Find where the given text appears and provide that cell's center as [x, y] coordinate. 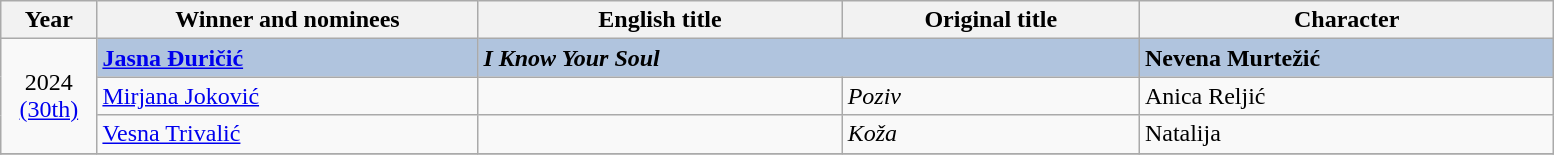
Koža [990, 134]
Original title [990, 20]
Jasna Đuričić [288, 58]
Winner and nominees [288, 20]
Anica Reljić [1346, 96]
Mirjana Joković [288, 96]
Nevena Murtežić [1346, 58]
Vesna Trivalić [288, 134]
Character [1346, 20]
Natalija [1346, 134]
English title [660, 20]
I Know Your Soul [808, 58]
Year [49, 20]
Poziv [990, 96]
2024(30th) [49, 96]
